Return [X, Y] of the center of cell containing provided text 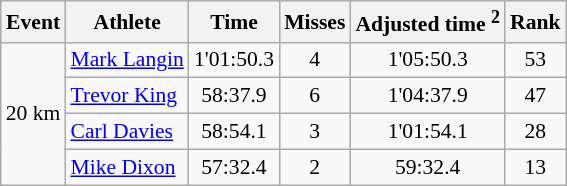
57:32.4 [234, 167]
58:37.9 [234, 96]
47 [536, 96]
Misses [314, 22]
Trevor King [126, 96]
20 km [34, 113]
1'04:37.9 [428, 96]
28 [536, 132]
Event [34, 22]
6 [314, 96]
Adjusted time 2 [428, 22]
1'01:50.3 [234, 60]
Athlete [126, 22]
59:32.4 [428, 167]
2 [314, 167]
Rank [536, 22]
53 [536, 60]
1'05:50.3 [428, 60]
1'01:54.1 [428, 132]
Carl Davies [126, 132]
58:54.1 [234, 132]
Time [234, 22]
13 [536, 167]
3 [314, 132]
Mike Dixon [126, 167]
4 [314, 60]
Mark Langin [126, 60]
